For the text-containing cell, return its midpoint in (X, Y) coordinate format. 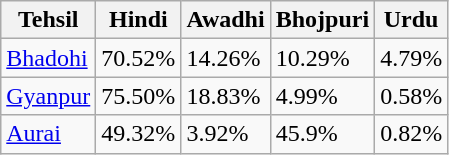
Hindi (138, 20)
75.50% (138, 96)
Bhojpuri (322, 20)
0.82% (412, 134)
Bhadohi (48, 58)
49.32% (138, 134)
14.26% (226, 58)
0.58% (412, 96)
10.29% (322, 58)
4.79% (412, 58)
Tehsil (48, 20)
18.83% (226, 96)
4.99% (322, 96)
Awadhi (226, 20)
Aurai (48, 134)
70.52% (138, 58)
45.9% (322, 134)
Urdu (412, 20)
3.92% (226, 134)
Gyanpur (48, 96)
